Identify which cell holds the provided text, then report its (x, y) central coordinate. 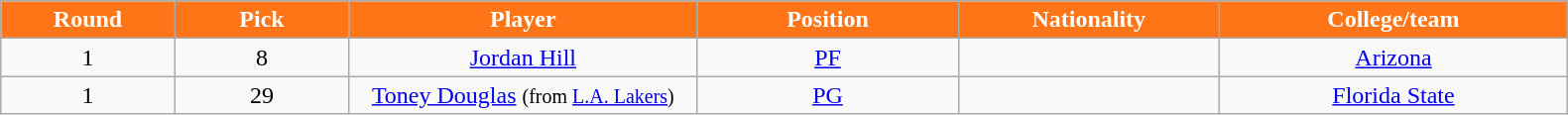
Round (88, 20)
Jordan Hill (524, 57)
College/team (1392, 20)
Nationality (1089, 20)
8 (262, 57)
Arizona (1392, 57)
29 (262, 95)
PF (827, 57)
PG (827, 95)
Toney Douglas (from L.A. Lakers) (524, 95)
Florida State (1392, 95)
Position (827, 20)
Pick (262, 20)
Player (524, 20)
